Determine the (x, y) coordinate at the center of the cell enclosing the given text.  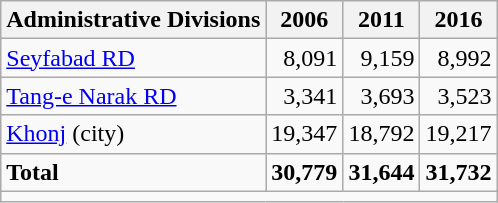
Total (134, 172)
31,732 (458, 172)
19,217 (458, 134)
9,159 (382, 58)
18,792 (382, 134)
2016 (458, 20)
Administrative Divisions (134, 20)
3,523 (458, 96)
2011 (382, 20)
3,693 (382, 96)
2006 (304, 20)
Seyfabad RD (134, 58)
Khonj (city) (134, 134)
3,341 (304, 96)
31,644 (382, 172)
30,779 (304, 172)
Tang-e Narak RD (134, 96)
19,347 (304, 134)
8,091 (304, 58)
8,992 (458, 58)
